Provide the (X, Y) coordinate of the cell's center where the given text is located.  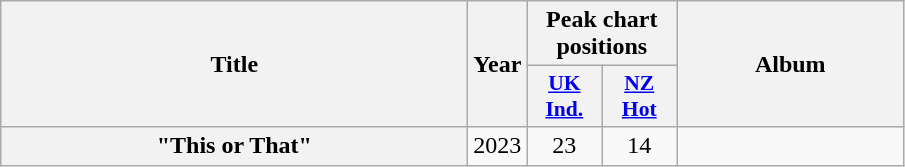
UKInd. (564, 96)
Album (790, 64)
"This or That" (234, 146)
NZHot (640, 96)
Title (234, 64)
Peak chart positions (602, 34)
2023 (498, 146)
Year (498, 64)
14 (640, 146)
23 (564, 146)
